Capture the cell that displays the provided text and extract its [X, Y] central coordinate. 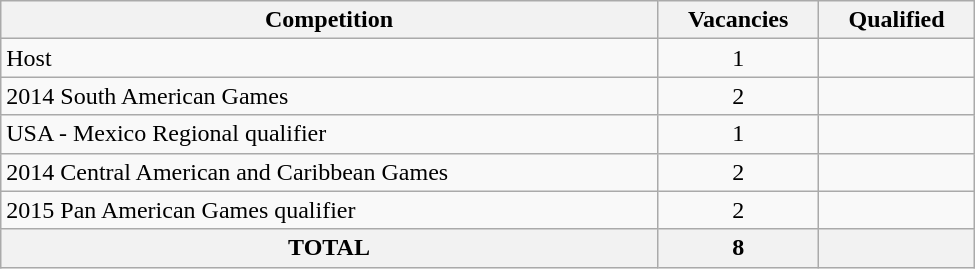
2015 Pan American Games qualifier [330, 210]
2014 South American Games [330, 96]
Competition [330, 20]
2014 Central American and Caribbean Games [330, 172]
USA - Mexico Regional qualifier [330, 134]
Vacancies [738, 20]
Qualified [896, 20]
TOTAL [330, 248]
8 [738, 248]
Host [330, 58]
